Scan for the cell matching the given text and deliver its [x, y] coordinate at center. 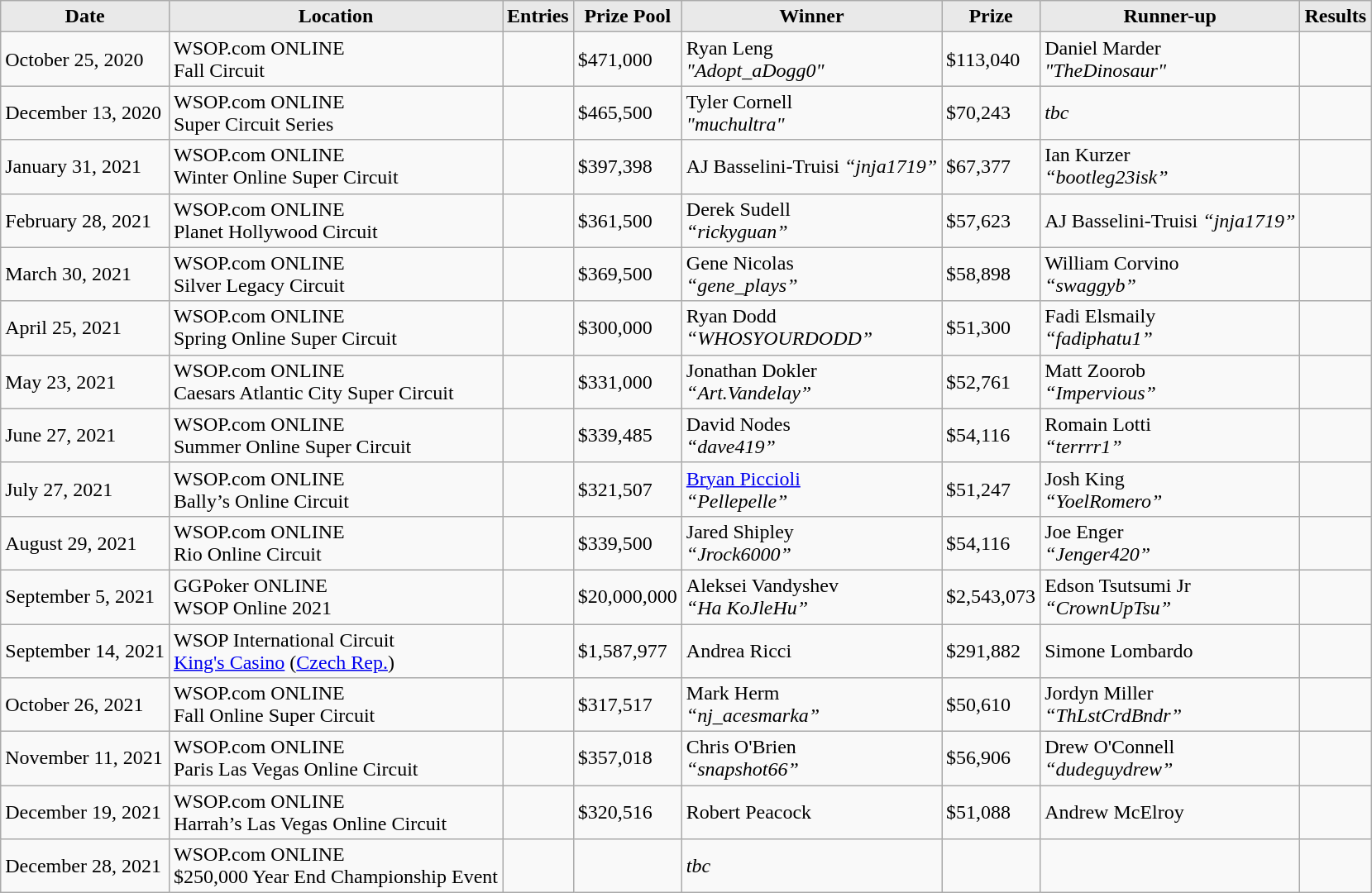
$113,040 [991, 60]
David Nodes“dave419” [811, 435]
Location [336, 17]
WSOP.com ONLINESilver Legacy Circuit [336, 275]
$20,000,000 [627, 597]
October 25, 2020 [85, 60]
Derek Sudell“rickyguan” [811, 220]
Andrew McElroy [1170, 812]
$300,000 [627, 327]
WSOP.com ONLINEParis Las Vegas Online Circuit [336, 759]
WSOP.com ONLINESummer Online Super Circuit [336, 435]
$291,882 [991, 650]
Joe Enger“Jenger420” [1170, 542]
Results [1336, 17]
March 30, 2021 [85, 275]
November 11, 2021 [85, 759]
$51,300 [991, 327]
$339,500 [627, 542]
September 5, 2021 [85, 597]
$2,543,073 [991, 597]
February 28, 2021 [85, 220]
Drew O'Connell“dudeguydrew” [1170, 759]
July 27, 2021 [85, 489]
GGPoker ONLINEWSOP Online 2021 [336, 597]
$56,906 [991, 759]
Chris O'Brien“snapshot66” [811, 759]
WSOP.com ONLINEFall Online Super Circuit [336, 704]
Prize Pool [627, 17]
WSOP.com ONLINEWinter Online Super Circuit [336, 167]
$51,247 [991, 489]
William Corvino“swaggyb” [1170, 275]
$50,610 [991, 704]
WSOP.com ONLINEFall Circuit [336, 60]
WSOP International CircuitKing's Casino (Czech Rep.) [336, 650]
Winner [811, 17]
$397,398 [627, 167]
Jonathan Dokler“Art.Vandelay” [811, 382]
$471,000 [627, 60]
Edson Tsutsumi Jr“CrownUpTsu” [1170, 597]
August 29, 2021 [85, 542]
WSOP.com ONLINE$250,000 Year End Championship Event [336, 867]
$1,587,977 [627, 650]
WSOP.com ONLINEHarrah’s Las Vegas Online Circuit [336, 812]
Josh King“YoelRomero” [1170, 489]
$331,000 [627, 382]
WSOP.com ONLINERio Online Circuit [336, 542]
September 14, 2021 [85, 650]
Bryan Piccioli“Pellepelle” [811, 489]
$321,507 [627, 489]
Ryan Leng"Adopt_aDogg0" [811, 60]
Jared Shipley“Jrock6000” [811, 542]
Matt Zoorob“Impervious” [1170, 382]
May 23, 2021 [85, 382]
Date [85, 17]
Aleksei Vandyshev“Ha KoJleHu” [811, 597]
Fadi Elsmaily“fadiphatu1” [1170, 327]
$465,500 [627, 112]
Simone Lombardo [1170, 650]
Ian Kurzer“bootleg23isk” [1170, 167]
Prize [991, 17]
Runner-up [1170, 17]
Romain Lotti“terrrr1” [1170, 435]
$369,500 [627, 275]
$58,898 [991, 275]
$52,761 [991, 382]
January 31, 2021 [85, 167]
WSOP.com ONLINEPlanet Hollywood Circuit [336, 220]
December 28, 2021 [85, 867]
WSOP.com ONLINECaesars Atlantic City Super Circuit [336, 382]
December 19, 2021 [85, 812]
$361,500 [627, 220]
WSOP.com ONLINESpring Online Super Circuit [336, 327]
December 13, 2020 [85, 112]
$70,243 [991, 112]
WSOP.com ONLINEBally’s Online Circuit [336, 489]
June 27, 2021 [85, 435]
$67,377 [991, 167]
Daniel Marder"TheDinosaur" [1170, 60]
Jordyn Miller“ThLstCrdBndr” [1170, 704]
$51,088 [991, 812]
Tyler Cornell"muchultra" [811, 112]
October 26, 2021 [85, 704]
Robert Peacock [811, 812]
Mark Herm“nj_acesmarka” [811, 704]
$57,623 [991, 220]
$317,517 [627, 704]
Entries [538, 17]
$320,516 [627, 812]
Gene Nicolas“gene_plays” [811, 275]
April 25, 2021 [85, 327]
$339,485 [627, 435]
Andrea Ricci [811, 650]
$357,018 [627, 759]
WSOP.com ONLINESuper Circuit Series [336, 112]
Ryan Dodd“WHOSYOURDODD” [811, 327]
